Capture the cell that displays the provided text and extract its (X, Y) central coordinate. 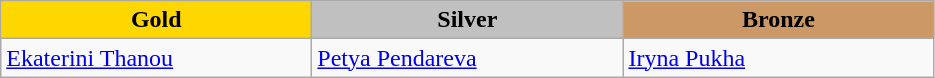
Silver (468, 20)
Bronze (778, 20)
Iryna Pukha (778, 58)
Ekaterini Thanou (156, 58)
Petya Pendareva (468, 58)
Gold (156, 20)
